Output the (x, y) coordinate of the center of the cell containing the given text.  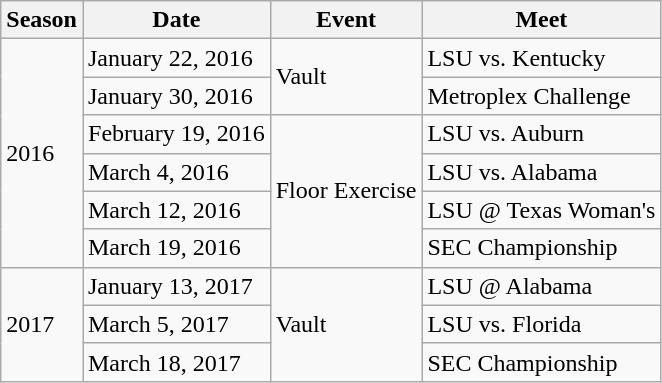
March 19, 2016 (176, 248)
LSU @ Texas Woman's (542, 210)
February 19, 2016 (176, 134)
2017 (42, 324)
Meet (542, 20)
March 18, 2017 (176, 362)
March 5, 2017 (176, 324)
Floor Exercise (346, 191)
January 13, 2017 (176, 286)
Event (346, 20)
March 4, 2016 (176, 172)
March 12, 2016 (176, 210)
LSU vs. Auburn (542, 134)
LSU vs. Florida (542, 324)
January 30, 2016 (176, 96)
LSU vs. Kentucky (542, 58)
LSU @ Alabama (542, 286)
Season (42, 20)
Metroplex Challenge (542, 96)
LSU vs. Alabama (542, 172)
2016 (42, 153)
Date (176, 20)
January 22, 2016 (176, 58)
